Search for the cell housing the specified text and yield its [x, y] center coordinate. 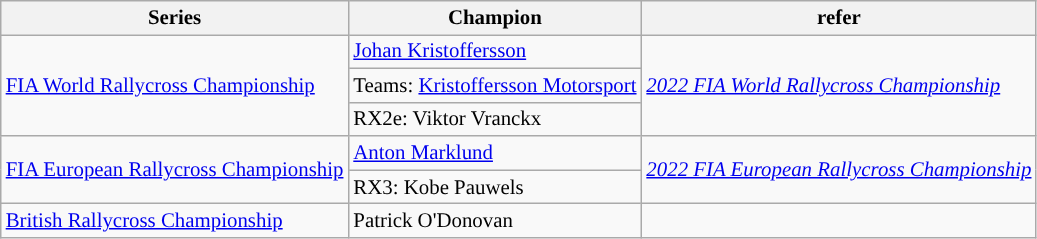
Anton Marklund [494, 153]
2022 FIA European Rallycross Championship [838, 170]
Teams: Kristoffersson Motorsport [494, 85]
RX2e: Viktor Vranckx [494, 119]
British Rallycross Championship [175, 221]
Patrick O'Donovan [494, 221]
Champion [494, 18]
RX3: Kobe Pauwels [494, 187]
2022 FIA World Rallycross Championship [838, 85]
FIA World Rallycross Championship [175, 85]
Johan Kristoffersson [494, 51]
FIA European Rallycross Championship [175, 170]
refer [838, 18]
Series [175, 18]
